Provide the [x, y] coordinate of the cell's center where the given text is located.  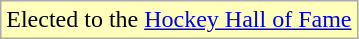
Elected to the Hockey Hall of Fame [179, 20]
